Find where the given text appears and provide that cell's center as (X, Y) coordinate. 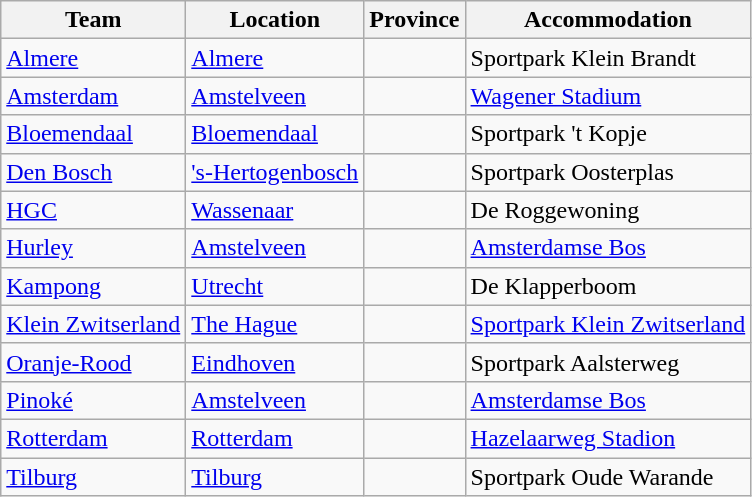
Accommodation (608, 20)
Sportpark 't Kopje (608, 134)
Location (275, 20)
Eindhoven (275, 362)
The Hague (275, 324)
Hazelaarweg Stadion (608, 438)
Sportpark Aalsterweg (608, 362)
De Roggewoning (608, 210)
Kampong (94, 286)
Wagener Stadium (608, 96)
Wassenaar (275, 210)
Pinoké (94, 400)
HGC (94, 210)
Sportpark Oude Warande (608, 477)
Klein Zwitserland (94, 324)
Hurley (94, 248)
Sportpark Oosterplas (608, 172)
Oranje-Rood (94, 362)
De Klapperboom (608, 286)
Utrecht (275, 286)
's-Hertogenbosch (275, 172)
Amsterdam (94, 96)
Province (414, 20)
Sportpark Klein Brandt (608, 58)
Den Bosch (94, 172)
Team (94, 20)
Sportpark Klein Zwitserland (608, 324)
